Return the (x, y) coordinate for the center point of the cell that contains the specified text.  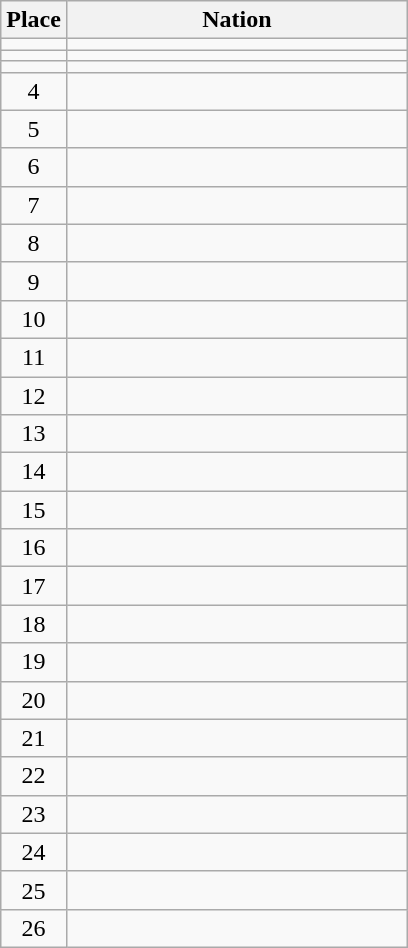
6 (34, 167)
21 (34, 738)
10 (34, 319)
11 (34, 357)
16 (34, 548)
17 (34, 586)
22 (34, 776)
4 (34, 91)
14 (34, 472)
7 (34, 205)
15 (34, 510)
13 (34, 434)
20 (34, 700)
Nation (236, 20)
8 (34, 243)
12 (34, 395)
Place (34, 20)
23 (34, 814)
25 (34, 890)
5 (34, 129)
9 (34, 281)
26 (34, 928)
19 (34, 662)
24 (34, 852)
18 (34, 624)
